Detect which cell encompasses the target text, then output its (x, y) center coordinate. 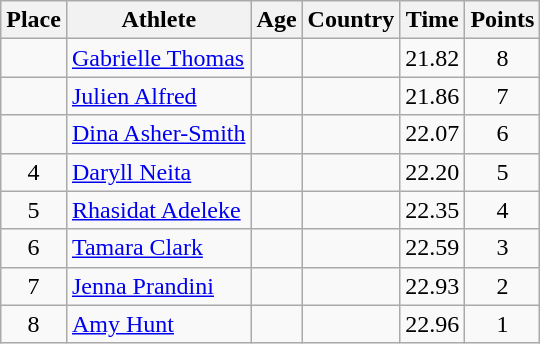
3 (502, 248)
21.82 (432, 58)
Amy Hunt (158, 324)
Rhasidat Adeleke (158, 210)
Age (276, 20)
Points (502, 20)
Country (351, 20)
Julien Alfred (158, 96)
Tamara Clark (158, 248)
Gabrielle Thomas (158, 58)
22.93 (432, 286)
Dina Asher-Smith (158, 134)
2 (502, 286)
1 (502, 324)
Daryll Neita (158, 172)
22.07 (432, 134)
Place (34, 20)
22.20 (432, 172)
22.35 (432, 210)
22.59 (432, 248)
21.86 (432, 96)
Time (432, 20)
22.96 (432, 324)
Jenna Prandini (158, 286)
Athlete (158, 20)
